From the cell containing the given text, extract its center point as [X, Y] coordinate. 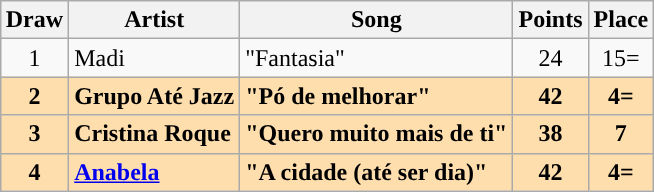
38 [550, 134]
Madi [154, 58]
2 [34, 96]
"Fantasia" [376, 58]
"Quero muito mais de ti" [376, 134]
1 [34, 58]
4 [34, 172]
Points [550, 20]
"A cidade (até ser dia)" [376, 172]
Song [376, 20]
24 [550, 58]
Anabela [154, 172]
7 [621, 134]
"Pó de melhorar" [376, 96]
Place [621, 20]
Artist [154, 20]
15= [621, 58]
3 [34, 134]
Grupo Até Jazz [154, 96]
Draw [34, 20]
Cristina Roque [154, 134]
